From the cell containing the given text, extract its center point as [x, y] coordinate. 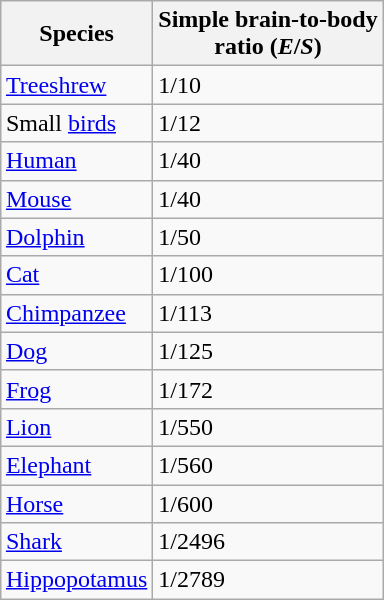
1/113 [268, 313]
Horse [76, 503]
Cat [76, 275]
Small birds [76, 123]
1/10 [268, 85]
1/50 [268, 237]
Lion [76, 427]
Mouse [76, 199]
1/2789 [268, 580]
Elephant [76, 465]
1/125 [268, 351]
Frog [76, 389]
1/600 [268, 503]
1/560 [268, 465]
Dolphin [76, 237]
1/550 [268, 427]
Chimpanzee [76, 313]
Species [76, 34]
1/172 [268, 389]
1/12 [268, 123]
Human [76, 161]
Treeshrew [76, 85]
1/2496 [268, 542]
Hippopotamus [76, 580]
Dog [76, 351]
1/100 [268, 275]
Shark [76, 542]
Simple brain-to-body ratio (E/S) [268, 34]
